From the cell containing the given text, extract its center point as [x, y] coordinate. 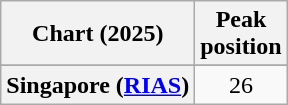
Singapore (RIAS) [98, 85]
Peakposition [241, 34]
26 [241, 85]
Chart (2025) [98, 34]
